Return (X, Y) of the center of cell containing provided text 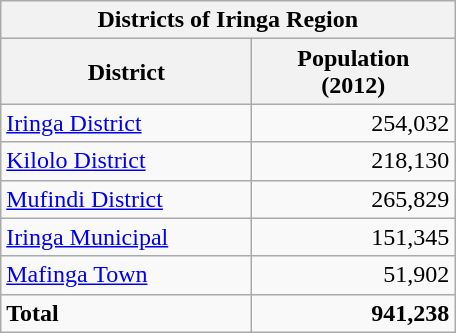
254,032 (354, 123)
265,829 (354, 199)
151,345 (354, 237)
Districts of Iringa Region (228, 20)
Iringa Municipal (126, 237)
941,238 (354, 313)
Iringa District (126, 123)
Mafinga Town (126, 275)
218,130 (354, 161)
Kilolo District (126, 161)
Total (126, 313)
District (126, 72)
Population(2012) (354, 72)
51,902 (354, 275)
Mufindi District (126, 199)
